For the text-containing cell, return its midpoint in (x, y) coordinate format. 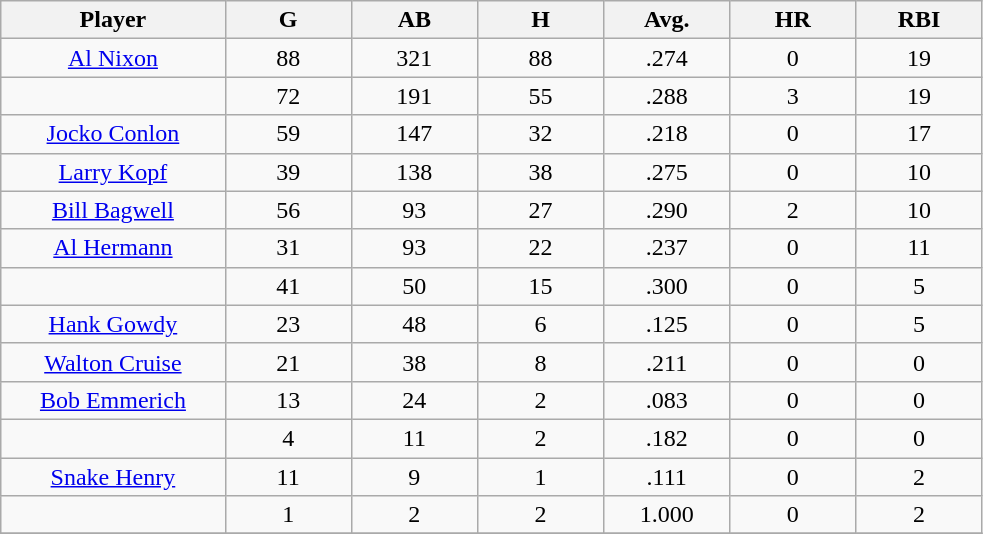
55 (540, 96)
AB (414, 20)
Walton Cruise (113, 362)
.274 (667, 58)
21 (288, 362)
.182 (667, 438)
41 (288, 286)
22 (540, 248)
.211 (667, 362)
50 (414, 286)
9 (414, 477)
Player (113, 20)
Snake Henry (113, 477)
4 (288, 438)
24 (414, 400)
27 (540, 210)
31 (288, 248)
15 (540, 286)
39 (288, 172)
Avg. (667, 20)
.275 (667, 172)
H (540, 20)
Jocko Conlon (113, 134)
321 (414, 58)
138 (414, 172)
72 (288, 96)
Bob Emmerich (113, 400)
.083 (667, 400)
Al Hermann (113, 248)
.218 (667, 134)
59 (288, 134)
Bill Bagwell (113, 210)
48 (414, 324)
RBI (919, 20)
G (288, 20)
.300 (667, 286)
32 (540, 134)
.125 (667, 324)
3 (793, 96)
HR (793, 20)
8 (540, 362)
23 (288, 324)
147 (414, 134)
.111 (667, 477)
.290 (667, 210)
6 (540, 324)
.237 (667, 248)
1.000 (667, 515)
13 (288, 400)
Al Nixon (113, 58)
Larry Kopf (113, 172)
17 (919, 134)
.288 (667, 96)
191 (414, 96)
56 (288, 210)
Hank Gowdy (113, 324)
